Search for the cell housing the specified text and yield its (x, y) center coordinate. 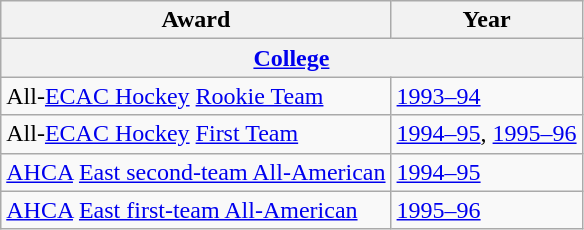
All-ECAC Hockey Rookie Team (196, 96)
Award (196, 20)
AHCA East first-team All-American (196, 210)
AHCA East second-team All-American (196, 172)
College (292, 58)
Year (486, 20)
1994–95 (486, 172)
1993–94 (486, 96)
1994–95, 1995–96 (486, 134)
1995–96 (486, 210)
All-ECAC Hockey First Team (196, 134)
